Extract the [x, y] coordinate from the center of the cell holding the provided text.  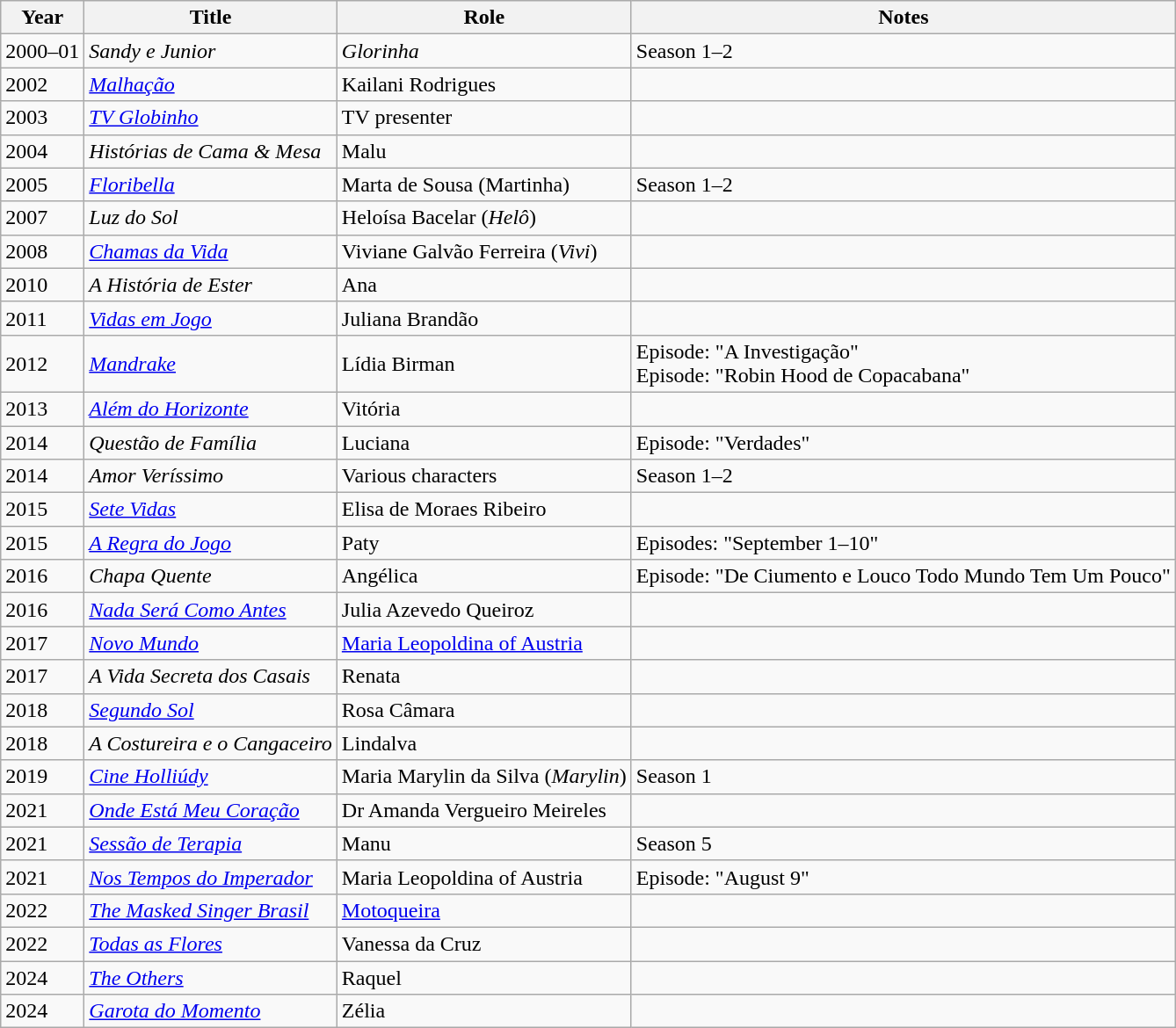
Episode: "August 9" [904, 877]
Marta de Sousa (Martinha) [483, 185]
Novo Mundo [211, 643]
Angélica [483, 576]
Episode: "Verdades" [904, 442]
Zélia [483, 1011]
Elisa de Moraes Ribeiro [483, 510]
2004 [42, 151]
2010 [42, 285]
Questão de Família [211, 442]
Nada Será Como Antes [211, 610]
2002 [42, 84]
Role [483, 18]
Nos Tempos do Imperador [211, 877]
Todas as Flores [211, 944]
Juliana Brandão [483, 318]
2019 [42, 777]
The Masked Singer Brasil [211, 910]
2000–01 [42, 51]
Luz do Sol [211, 218]
Lídia Birman [483, 364]
Paty [483, 543]
2007 [42, 218]
2005 [42, 185]
Malu [483, 151]
2012 [42, 364]
Amor Veríssimo [211, 476]
Season 5 [904, 843]
Episode: "De Ciumento e Louco Todo Mundo Tem Um Pouco" [904, 576]
The Others [211, 978]
Various characters [483, 476]
A Vida Secreta dos Casais [211, 677]
Glorinha [483, 51]
Floribella [211, 185]
Heloísa Bacelar (Helô) [483, 218]
2008 [42, 251]
Ana [483, 285]
2011 [42, 318]
Mandrake [211, 364]
Episode: "A Investigação" Episode: "Robin Hood de Copacabana" [904, 364]
Maria Marylin da Silva (Marylin) [483, 777]
Histórias de Cama & Mesa [211, 151]
A Regra do Jogo [211, 543]
Vidas em Jogo [211, 318]
Title [211, 18]
2013 [42, 409]
Season 1 [904, 777]
Cine Holliúdy [211, 777]
Segundo Sol [211, 710]
Renata [483, 677]
Garota do Momento [211, 1011]
Year [42, 18]
Chapa Quente [211, 576]
TV presenter [483, 118]
Onde Está Meu Coração [211, 810]
Malhação [211, 84]
Notes [904, 18]
Vitória [483, 409]
Julia Azevedo Queiroz [483, 610]
Rosa Câmara [483, 710]
Luciana [483, 442]
Chamas da Vida [211, 251]
Sandy e Junior [211, 51]
Sessão de Terapia [211, 843]
TV Globinho [211, 118]
Lindalva [483, 743]
A História de Ester [211, 285]
Motoqueira [483, 910]
Kailani Rodrigues [483, 84]
Episodes: "September 1–10" [904, 543]
Viviane Galvão Ferreira (Vivi) [483, 251]
2003 [42, 118]
Além do Horizonte [211, 409]
Sete Vidas [211, 510]
Dr Amanda Vergueiro Meireles [483, 810]
Vanessa da Cruz [483, 944]
A Costureira e o Cangaceiro [211, 743]
Raquel [483, 978]
Manu [483, 843]
